Return the (x, y) coordinate for the center point of the cell that contains the specified text.  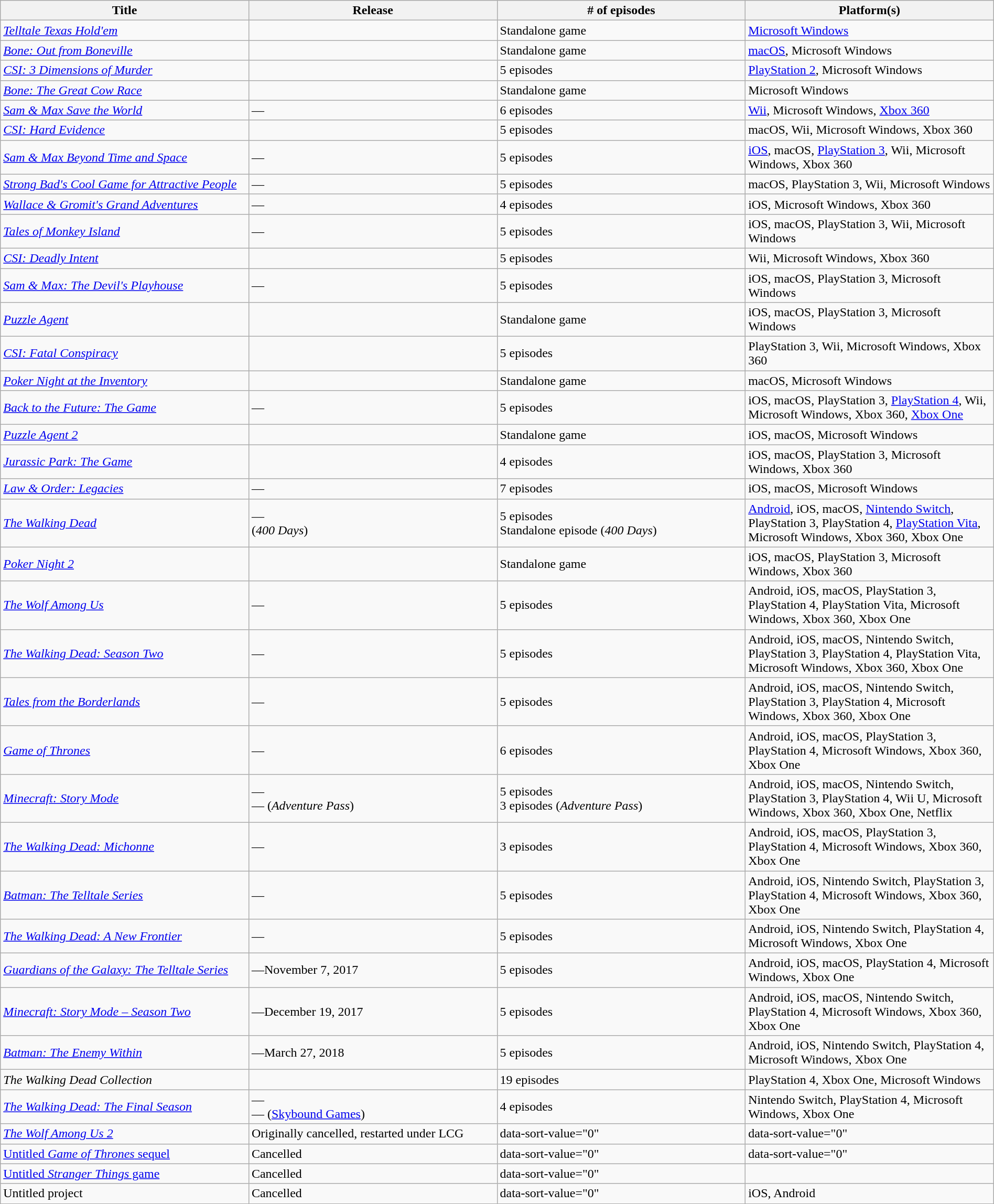
Tales from the Borderlands (125, 702)
The Walking Dead (125, 523)
Android, iOS, macOS, Nintendo Switch, PlayStation 3, PlayStation 4, Wii U, Microsoft Windows, Xbox 360, Xbox One, Netflix (870, 798)
Android, iOS, macOS, PlayStation 4, Microsoft Windows, Xbox One (870, 970)
The Walking Dead: Michonne (125, 846)
—November 7, 2017 (373, 970)
3 episodes (621, 846)
The Walking Dead: A New Frontier (125, 937)
Puzzle Agent 2 (125, 435)
Guardians of the Galaxy: The Telltale Series (125, 970)
Bone: The Great Cow Race (125, 90)
Untitled Game of Thrones sequel (125, 1154)
—— (Skybound Games) (373, 1106)
macOS, PlayStation 3, Wii, Microsoft Windows (870, 184)
CSI: 3 Dimensions of Murder (125, 70)
7 episodes (621, 489)
Untitled Stranger Things game (125, 1174)
Sam & Max: The Devil's Playhouse (125, 285)
—March 27, 2018 (373, 1053)
CSI: Hard Evidence (125, 130)
Platform(s) (870, 10)
Originally cancelled, restarted under LCG (373, 1134)
Strong Bad's Cool Game for Attractive People (125, 184)
PlayStation 2, Microsoft Windows (870, 70)
Poker Night at the Inventory (125, 381)
Back to the Future: The Game (125, 408)
5 episodesStandalone episode (400 Days) (621, 523)
Jurassic Park: The Game (125, 461)
Title (125, 10)
Sam & Max Save the World (125, 110)
Poker Night 2 (125, 564)
Android, iOS, macOS, Nintendo Switch, PlayStation 4, Microsoft Windows, Xbox 360, Xbox One (870, 1012)
# of episodes (621, 10)
Batman: The Enemy Within (125, 1053)
Release (373, 10)
Sam & Max Beyond Time and Space (125, 157)
CSI: Fatal Conspiracy (125, 353)
Law & Order: Legacies (125, 489)
Telltale Texas Hold'em (125, 30)
Android, iOS, macOS, Nintendo Switch, PlayStation 3, PlayStation 4, Microsoft Windows, Xbox 360, Xbox One (870, 702)
— (400 Days) (373, 523)
PlayStation 3, Wii, Microsoft Windows, Xbox 360 (870, 353)
The Wolf Among Us (125, 605)
The Walking Dead Collection (125, 1080)
iOS, macOS, PlayStation 3, Wii, Microsoft Windows, Xbox 360 (870, 157)
PlayStation 4, Xbox One, Microsoft Windows (870, 1080)
Nintendo Switch, PlayStation 4, Microsoft Windows, Xbox One (870, 1106)
19 episodes (621, 1080)
The Wolf Among Us 2 (125, 1134)
—December 19, 2017 (373, 1012)
The Walking Dead: Season Two (125, 653)
Bone: Out from Boneville (125, 50)
Batman: The Telltale Series (125, 895)
Game of Thrones (125, 750)
Wallace & Gromit's Grand Adventures (125, 204)
The Walking Dead: The Final Season (125, 1106)
Android, iOS, Nintendo Switch, PlayStation 3, PlayStation 4, Microsoft Windows, Xbox 360, Xbox One (870, 895)
macOS, Wii, Microsoft Windows, Xbox 360 (870, 130)
iOS, Microsoft Windows, Xbox 360 (870, 204)
CSI: Deadly Intent (125, 258)
5 episodes3 episodes (Adventure Pass) (621, 798)
iOS, macOS, PlayStation 3, Wii, Microsoft Windows (870, 231)
—— (Adventure Pass) (373, 798)
Minecraft: Story Mode (125, 798)
Android, iOS, macOS, PlayStation 3, PlayStation 4, PlayStation Vita, Microsoft Windows, Xbox 360, Xbox One (870, 605)
Minecraft: Story Mode – Season Two (125, 1012)
iOS, Android (870, 1194)
Puzzle Agent (125, 320)
Tales of Monkey Island (125, 231)
Untitled project (125, 1194)
iOS, macOS, PlayStation 3, PlayStation 4, Wii, Microsoft Windows, Xbox 360, Xbox One (870, 408)
